Return [X, Y] of the center of cell containing provided text 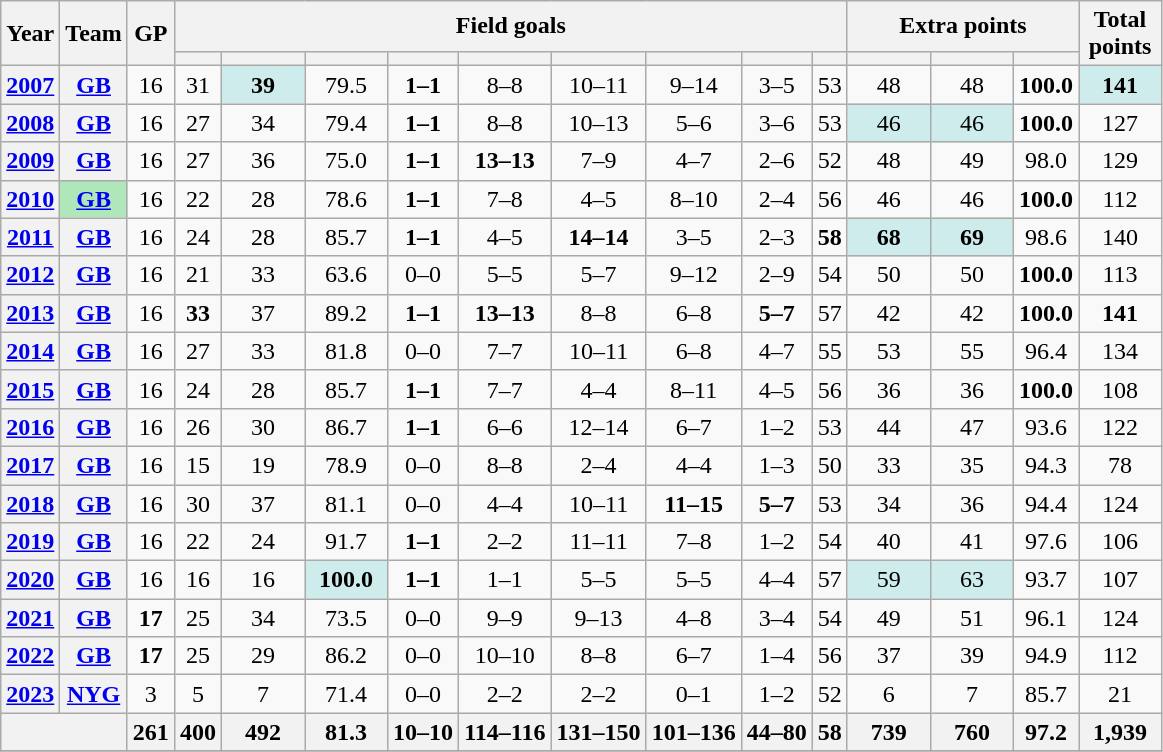
68 [888, 237]
261 [150, 732]
2–6 [776, 161]
760 [972, 732]
6–6 [505, 427]
Year [30, 34]
98.0 [1046, 161]
31 [198, 85]
35 [972, 465]
2019 [30, 542]
89.2 [346, 313]
86.7 [346, 427]
44 [888, 427]
114–116 [505, 732]
129 [1120, 161]
3–6 [776, 123]
12–14 [598, 427]
2010 [30, 199]
2012 [30, 275]
6 [888, 694]
2–3 [776, 237]
131–150 [598, 732]
97.6 [1046, 542]
GP [150, 34]
106 [1120, 542]
2020 [30, 580]
7–9 [598, 161]
0–1 [694, 694]
8–10 [694, 199]
9–9 [505, 618]
134 [1120, 351]
19 [262, 465]
2018 [30, 503]
4–8 [694, 618]
96.1 [1046, 618]
11–11 [598, 542]
91.7 [346, 542]
9–13 [598, 618]
5–6 [694, 123]
9–14 [694, 85]
2008 [30, 123]
1–4 [776, 656]
93.6 [1046, 427]
93.7 [1046, 580]
9–12 [694, 275]
2016 [30, 427]
40 [888, 542]
15 [198, 465]
47 [972, 427]
78.9 [346, 465]
3 [150, 694]
2–9 [776, 275]
51 [972, 618]
11–15 [694, 503]
108 [1120, 389]
78.6 [346, 199]
69 [972, 237]
94.9 [1046, 656]
63 [972, 580]
29 [262, 656]
3–4 [776, 618]
10–13 [598, 123]
86.2 [346, 656]
Team [94, 34]
140 [1120, 237]
101–136 [694, 732]
97.2 [1046, 732]
2007 [30, 85]
492 [262, 732]
2013 [30, 313]
26 [198, 427]
81.1 [346, 503]
14–14 [598, 237]
Total points [1120, 34]
71.4 [346, 694]
1,939 [1120, 732]
98.6 [1046, 237]
113 [1120, 275]
96.4 [1046, 351]
79.4 [346, 123]
2017 [30, 465]
75.0 [346, 161]
107 [1120, 580]
41 [972, 542]
127 [1120, 123]
78 [1120, 465]
NYG [94, 694]
2021 [30, 618]
44–80 [776, 732]
2014 [30, 351]
2009 [30, 161]
81.3 [346, 732]
Extra points [962, 26]
5 [198, 694]
8–11 [694, 389]
2022 [30, 656]
Field goals [510, 26]
81.8 [346, 351]
1–3 [776, 465]
79.5 [346, 85]
122 [1120, 427]
2011 [30, 237]
739 [888, 732]
73.5 [346, 618]
94.4 [1046, 503]
94.3 [1046, 465]
59 [888, 580]
400 [198, 732]
2015 [30, 389]
63.6 [346, 275]
2023 [30, 694]
